Pinpoint the cell where the given text exists, returning its (x, y) midpoint coordinate. 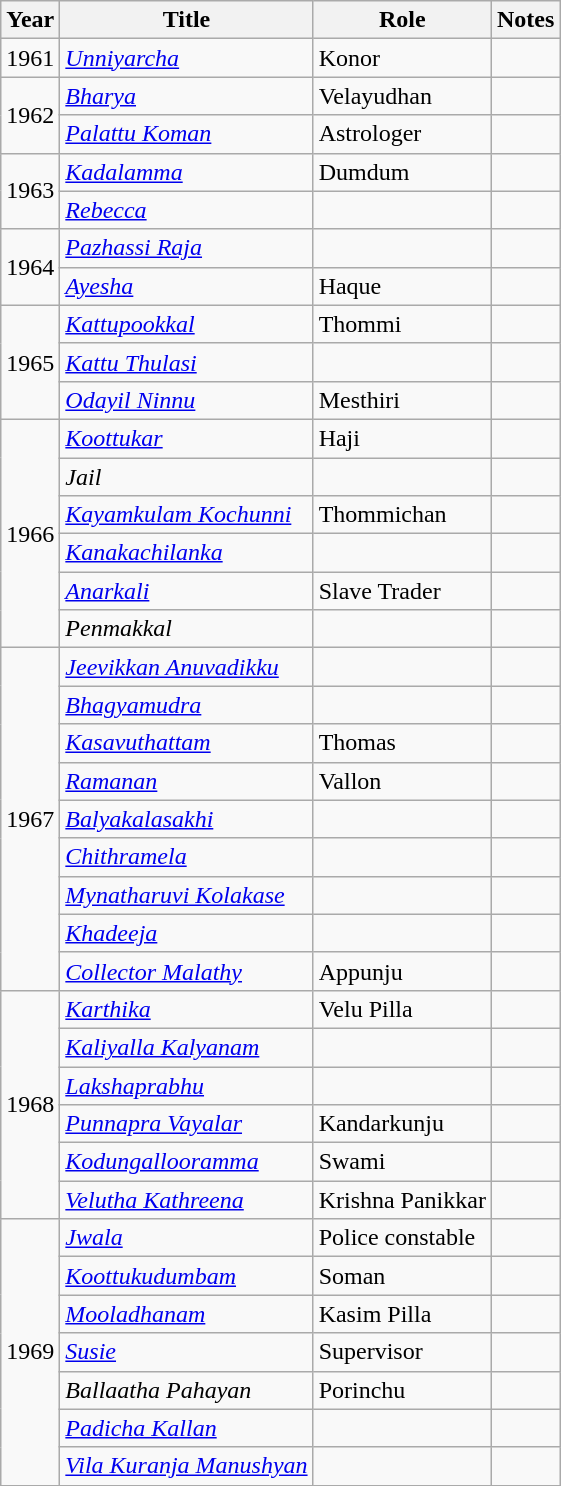
Odayil Ninnu (186, 400)
Balyakalasakhi (186, 819)
Ayesha (186, 286)
Ramanan (186, 781)
Year (30, 20)
Anarkali (186, 591)
1969 (30, 1352)
1967 (30, 820)
1964 (30, 267)
1965 (30, 362)
Palattu Koman (186, 134)
Chithramela (186, 857)
Porinchu (402, 1390)
Unniyarcha (186, 58)
Lakshaprabhu (186, 1085)
1968 (30, 1104)
Soman (402, 1276)
Kandarkunju (402, 1124)
1963 (30, 191)
Velutha Kathreena (186, 1200)
Police constable (402, 1238)
Swami (402, 1162)
Krishna Panikkar (402, 1200)
Khadeeja (186, 933)
Kaliyalla Kalyanam (186, 1047)
Mesthiri (402, 400)
Collector Malathy (186, 971)
1961 (30, 58)
Karthika (186, 1009)
Kayamkulam Kochunni (186, 515)
Haque (402, 286)
Kodungallooramma (186, 1162)
Rebecca (186, 210)
Bhagyamudra (186, 705)
1962 (30, 115)
Koottukar (186, 438)
Mooladhanam (186, 1314)
Susie (186, 1352)
Koottukudumbam (186, 1276)
Kattu Thulasi (186, 362)
Dumdum (402, 172)
Role (402, 20)
Slave Trader (402, 591)
Konor (402, 58)
Padicha Kallan (186, 1428)
Velu Pilla (402, 1009)
Haji (402, 438)
Thommichan (402, 515)
Punnapra Vayalar (186, 1124)
Title (186, 20)
Penmakkal (186, 629)
Pazhassi Raja (186, 248)
Appunju (402, 971)
Astrologer (402, 134)
Vila Kuranja Manushyan (186, 1466)
Kattupookkal (186, 324)
Kanakachilanka (186, 553)
Kadalamma (186, 172)
Thommi (402, 324)
Kasavuthattam (186, 743)
Ballaatha Pahayan (186, 1390)
Jwala (186, 1238)
Bharya (186, 96)
Mynatharuvi Kolakase (186, 895)
1966 (30, 533)
Jail (186, 477)
Supervisor (402, 1352)
Thomas (402, 743)
Velayudhan (402, 96)
Kasim Pilla (402, 1314)
Vallon (402, 781)
Notes (525, 20)
Jeevikkan Anuvadikku (186, 667)
